For the text-containing cell, return its midpoint in [x, y] coordinate format. 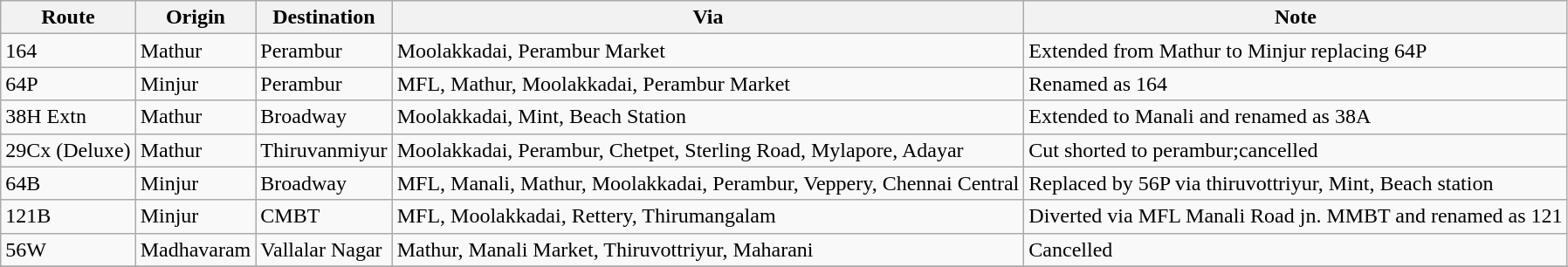
Diverted via MFL Manali Road jn. MMBT and renamed as 121 [1296, 216]
Moolakkadai, Perambur Market [708, 51]
Madhavaram [196, 250]
Origin [196, 17]
Mathur, Manali Market, Thiruvottriyur, Maharani [708, 250]
Destination [324, 17]
Extended to Manali and renamed as 38A [1296, 117]
Via [708, 17]
MFL, Mathur, Moolakkadai, Perambur Market [708, 84]
Route [68, 17]
164 [68, 51]
Cancelled [1296, 250]
29Cx (Deluxe) [68, 150]
Extended from Mathur to Minjur replacing 64P [1296, 51]
Thiruvanmiyur [324, 150]
Moolakkadai, Mint, Beach Station [708, 117]
56W [68, 250]
CMBT [324, 216]
Replaced by 56P via thiruvottriyur, Mint, Beach station [1296, 183]
Vallalar Nagar [324, 250]
121B [68, 216]
64B [68, 183]
64P [68, 84]
Note [1296, 17]
MFL, Moolakkadai, Rettery, Thirumangalam [708, 216]
Renamed as 164 [1296, 84]
Cut shorted to perambur;cancelled [1296, 150]
38H Extn [68, 117]
Moolakkadai, Perambur, Chetpet, Sterling Road, Mylapore, Adayar [708, 150]
MFL, Manali, Mathur, Moolakkadai, Perambur, Veppery, Chennai Central [708, 183]
